From the cell containing the given text, extract its center point as (x, y) coordinate. 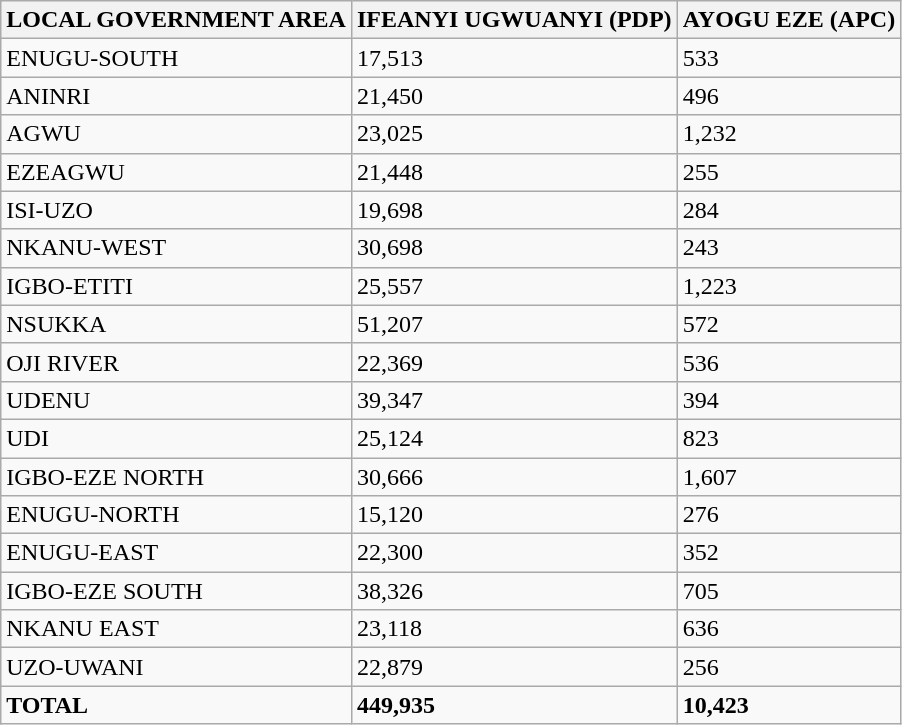
ENUGU-EAST (176, 553)
19,698 (514, 210)
496 (789, 96)
823 (789, 438)
255 (789, 172)
ENUGU-NORTH (176, 515)
352 (789, 553)
256 (789, 667)
1,232 (789, 134)
284 (789, 210)
NSUKKA (176, 324)
23,025 (514, 134)
IFEANYI UGWUANYI (PDP) (514, 20)
TOTAL (176, 705)
EZEAGWU (176, 172)
39,347 (514, 400)
IGBO-EZE SOUTH (176, 591)
IGBO-EZE NORTH (176, 477)
ISI-UZO (176, 210)
AYOGU EZE (APC) (789, 20)
51,207 (514, 324)
UDI (176, 438)
30,698 (514, 248)
25,124 (514, 438)
NKANU-WEST (176, 248)
UDENU (176, 400)
572 (789, 324)
1,607 (789, 477)
1,223 (789, 286)
536 (789, 362)
NKANU EAST (176, 629)
22,879 (514, 667)
30,666 (514, 477)
22,300 (514, 553)
IGBO-ETITI (176, 286)
UZO-UWANI (176, 667)
38,326 (514, 591)
LOCAL GOVERNMENT AREA (176, 20)
AGWU (176, 134)
636 (789, 629)
ANINRI (176, 96)
25,557 (514, 286)
705 (789, 591)
17,513 (514, 58)
10,423 (789, 705)
394 (789, 400)
22,369 (514, 362)
23,118 (514, 629)
OJI RIVER (176, 362)
21,448 (514, 172)
243 (789, 248)
449,935 (514, 705)
276 (789, 515)
533 (789, 58)
ENUGU-SOUTH (176, 58)
21,450 (514, 96)
15,120 (514, 515)
